Provide the [x, y] coordinate of the cell's center where the given text is located.  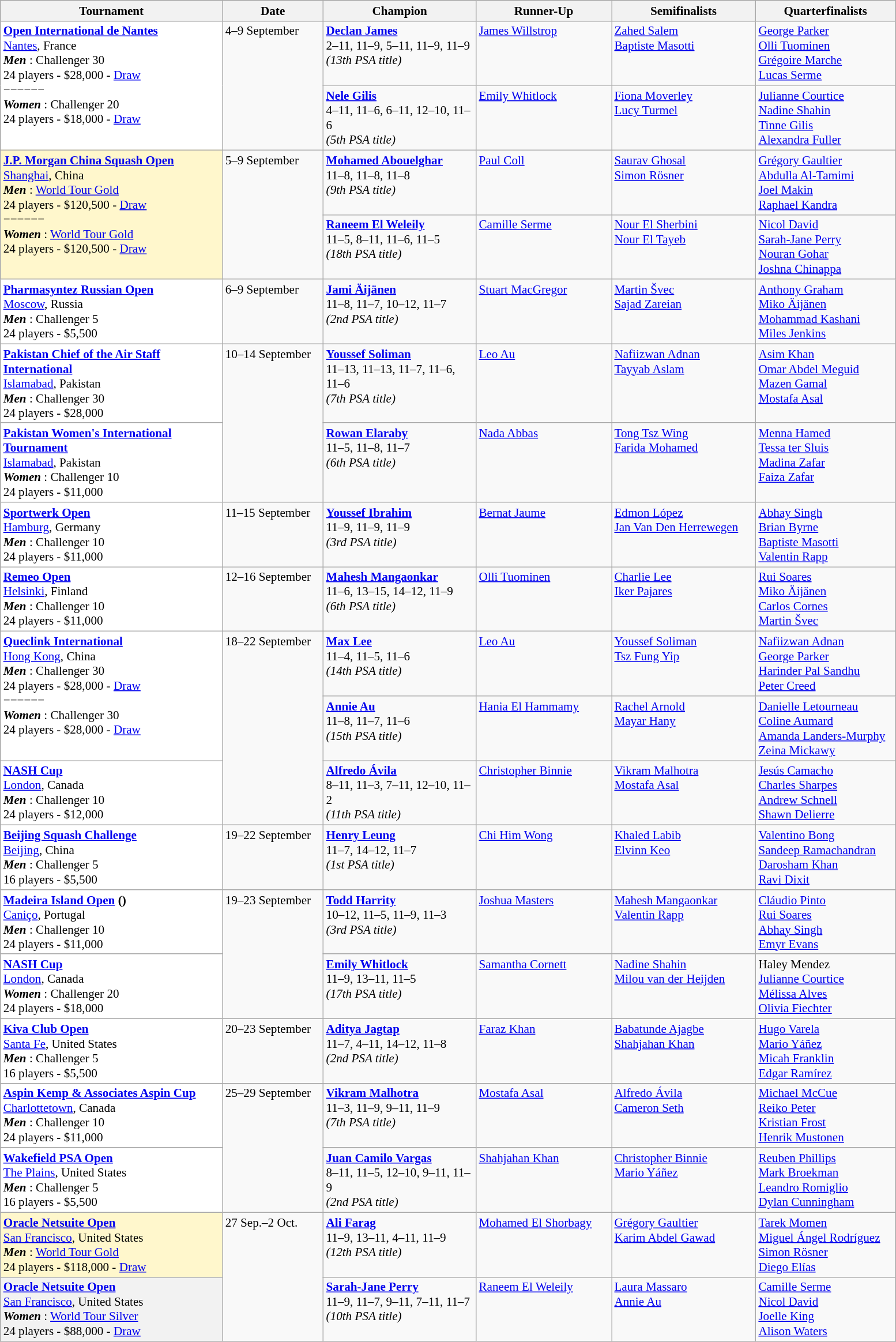
4–9 September [273, 85]
Open International de Nantes Nantes, France Men : Challenger 3024 players - $28,000 - Draw−−−−−− Women : Challenger 2024 players - $18,000 - Draw [112, 85]
Youssef Soliman11–13, 11–13, 11–7, 11–6, 11–6(7th PSA title) [400, 383]
Emily Whitlock11–9, 13–11, 11–5(17th PSA title) [400, 986]
Danielle Letourneau Coline Aumard Amanda Landers-Murphy Zeina Mickawy [825, 728]
Julianne Courtice Nadine Shahin Tinne Gilis Alexandra Fuller [825, 118]
Pharmasyntez Russian Open Moscow, Russia Men : Challenger 524 players - $5,500 [112, 311]
Nadine Shahin Milou van der Heijden [683, 986]
Beijing Squash Challenge Beijing, China Men : Challenger 516 players - $5,500 [112, 858]
Paul Coll [544, 182]
NASH Cup London, Canada Women : Challenger 2024 players - $18,000 [112, 986]
Haley Mendez Julianne Courtice Mélissa Alves Olivia Fiechter [825, 986]
Hania El Hammamy [544, 728]
Asim Khan Omar Abdel Meguid Mazen Gamal Mostafa Asal [825, 383]
25–29 September [273, 1148]
Pakistan Women's International Tournament Islamabad, Pakistan Women : Challenger 1024 players - $11,000 [112, 463]
Nour El Sherbini Nour El Tayeb [683, 247]
Chi Him Wong [544, 858]
5–9 September [273, 215]
Edmon López Jan Van Den Herrewegen [683, 535]
Mohamed Abouelghar11–8, 11–8, 11–8(9th PSA title) [400, 182]
Alfredo Ávila Cameron Seth [683, 1115]
Anthony Graham Miko Äijänen Mohammad Kashani Miles Jenkins [825, 311]
Mohamed El Shorbagy [544, 1245]
Charlie Lee Iker Pajares [683, 599]
Nada Abbas [544, 463]
Martin Švec Sajad Zareian [683, 311]
George Parker Olli Tuominen Grégoire Marche Lucas Serme [825, 53]
Juan Camilo Vargas8–11, 11–5, 12–10, 9–11, 11–9(2nd PSA title) [400, 1180]
Declan James2–11, 11–9, 5–11, 11–9, 11–9(13th PSA title) [400, 53]
Shahjahan Khan [544, 1180]
Tong Tsz Wing Farida Mohamed [683, 463]
Hugo Varela Mario Yáñez Micah Franklin Edgar Ramírez [825, 1051]
Max Lee11–4, 11–5, 11–6(14th PSA title) [400, 664]
Nele Gilis4–11, 11–6, 6–11, 12–10, 11–6(5th PSA title) [400, 118]
Oracle Netsuite Open San Francisco, United States Women : World Tour Silver24 players - $88,000 - Draw [112, 1309]
Mahesh Mangaonkar11–6, 13–15, 14–12, 11–9(6th PSA title) [400, 599]
Vikram Malhotra Mostafa Asal [683, 793]
Semifinalists [683, 10]
Samantha Cornett [544, 986]
Nicol David Sarah-Jane Perry Nouran Gohar Joshna Chinappa [825, 247]
Raneem El Weleily [544, 1309]
Khaled Labib Elvinn Keo [683, 858]
Aspin Kemp & Associates Aspin Cup Charlottetown, Canada Men : Challenger 1024 players - $11,000 [112, 1115]
Champion [400, 10]
Jami Äijänen 11–8, 11–7, 10–12, 11–7 (2nd PSA title) [400, 311]
Christopher Binnie Mario Yáñez [683, 1180]
Michael McCue Reiko Peter Kristian Frost Henrik Mustonen [825, 1115]
James Willstrop [544, 53]
Mahesh Mangaonkar Valentin Rapp [683, 922]
Bernat Jaume [544, 535]
Alfredo Ávila8–11, 11–3, 7–11, 12–10, 11–2(11th PSA title) [400, 793]
Menna Hamed Tessa ter Sluis Madina Zafar Faiza Zafar [825, 463]
Fiona Moverley Lucy Turmel [683, 118]
Saurav Ghosal Simon Rösner [683, 182]
Date [273, 10]
Zahed Salem Baptiste Masotti [683, 53]
Stuart MacGregor [544, 311]
Pakistan Chief of the Air Staff International Islamabad, Pakistan Men : Challenger 3024 players - $28,000 [112, 383]
10–14 September [273, 423]
Raneem El Weleily11–5, 8–11, 11–6, 11–5(18th PSA title) [400, 247]
Grégory Gaultier Karim Abdel Gawad [683, 1245]
Sportwerk Open Hamburg, Germany Men : Challenger 1024 players - $11,000 [112, 535]
Reuben Phillips Mark Broekman Leandro Romiglio Dylan Cunningham [825, 1180]
Babatunde Ajagbe Shahjahan Khan [683, 1051]
11–15 September [273, 535]
Madeira Island Open () Caniço, Portugal Men : Challenger 1024 players - $11,000 [112, 922]
Olli Tuominen [544, 599]
Tarek Momen Miguel Ángel Rodríguez Simon Rösner Diego Elías [825, 1245]
Laura Massaro Annie Au [683, 1309]
Mostafa Asal [544, 1115]
Sarah-Jane Perry11–9, 11–7, 9–11, 7–11, 11–7(10th PSA title) [400, 1309]
20–23 September [273, 1051]
Valentino Bong Sandeep Ramachandran Darosham Khan Ravi Dixit [825, 858]
Christopher Binnie [544, 793]
Emily Whitlock [544, 118]
Cláudio Pinto Rui Soares Abhay Singh Emyr Evans [825, 922]
Rachel Arnold Mayar Hany [683, 728]
Vikram Malhotra11–3, 11–9, 9–11, 11–9(7th PSA title) [400, 1115]
Kiva Club Open Santa Fe, United States Men : Challenger 516 players - $5,500 [112, 1051]
Runner-Up [544, 10]
19–23 September [273, 954]
Rui Soares Miko Äijänen Carlos Cornes Martin Švec [825, 599]
Youssef Soliman Tsz Fung Yip [683, 664]
18–22 September [273, 728]
NASH Cup London, Canada Men : Challenger 1024 players - $12,000 [112, 793]
Nafiizwan Adnan George Parker Harinder Pal Sandhu Peter Creed [825, 664]
Queclink International Hong Kong, China Men : Challenger 3024 players - $28,000 - Draw−−−−−− Women : Challenger 3024 players - $28,000 - Draw [112, 696]
Abhay Singh Brian Byrne Baptiste Masotti Valentin Rapp [825, 535]
19–22 September [273, 858]
Nafiizwan Adnan Tayyab Aslam [683, 383]
6–9 September [273, 311]
Youssef Ibrahim11–9, 11–9, 11–9(3rd PSA title) [400, 535]
Oracle Netsuite Open San Francisco, United States Men : World Tour Gold24 players - $118,000 - Draw [112, 1245]
Quarterfinalists [825, 10]
Henry Leung11–7, 14–12, 11–7 (1st PSA title) [400, 858]
Camille Serme Nicol David Joelle King Alison Waters [825, 1309]
Camille Serme [544, 247]
Aditya Jagtap11–7, 4–11, 14–12, 11–8(2nd PSA title) [400, 1051]
Wakefield PSA Open The Plains, United States Men : Challenger 516 players - $5,500 [112, 1180]
Rowan Elaraby11–5, 11–8, 11–7(6th PSA title) [400, 463]
Jesús Camacho Charles Sharpes Andrew Schnell Shawn Delierre [825, 793]
27 Sep.–2 Oct. [273, 1277]
12–16 September [273, 599]
Remeo Open Helsinki, Finland Men : Challenger 1024 players - $11,000 [112, 599]
Tournament [112, 10]
Todd Harrity10–12, 11–5, 11–9, 11–3(3rd PSA title) [400, 922]
Joshua Masters [544, 922]
Annie Au11–8, 11–7, 11–6(15th PSA title) [400, 728]
Grégory Gaultier Abdulla Al-Tamimi Joel Makin Raphael Kandra [825, 182]
Ali Farag11–9, 13–11, 4–11, 11–9(12th PSA title) [400, 1245]
Faraz Khan [544, 1051]
